Return (X, Y) of the center of cell containing provided text 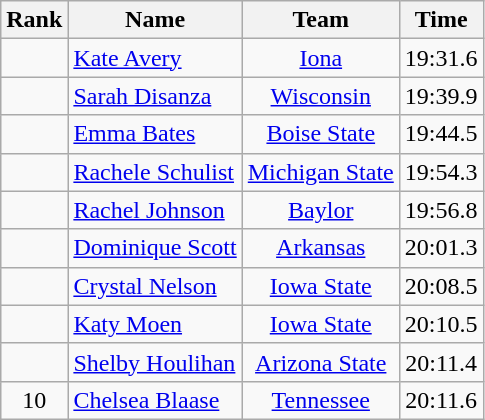
10 (34, 400)
Wisconsin (320, 96)
19:44.5 (441, 134)
Boise State (320, 134)
Time (441, 20)
Team (320, 20)
Iona (320, 58)
Crystal Nelson (155, 286)
19:56.8 (441, 210)
20:10.5 (441, 324)
20:11.6 (441, 400)
19:31.6 (441, 58)
Rachel Johnson (155, 210)
Sarah Disanza (155, 96)
Chelsea Blaase (155, 400)
Arkansas (320, 248)
Shelby Houlihan (155, 362)
Emma Bates (155, 134)
Dominique Scott (155, 248)
19:39.9 (441, 96)
Rank (34, 20)
Michigan State (320, 172)
Rachele Schulist (155, 172)
Baylor (320, 210)
20:08.5 (441, 286)
Arizona State (320, 362)
19:54.3 (441, 172)
Kate Avery (155, 58)
Katy Moen (155, 324)
20:11.4 (441, 362)
20:01.3 (441, 248)
Name (155, 20)
Tennessee (320, 400)
